Return the [x, y] coordinate for the center point of the cell that contains the specified text.  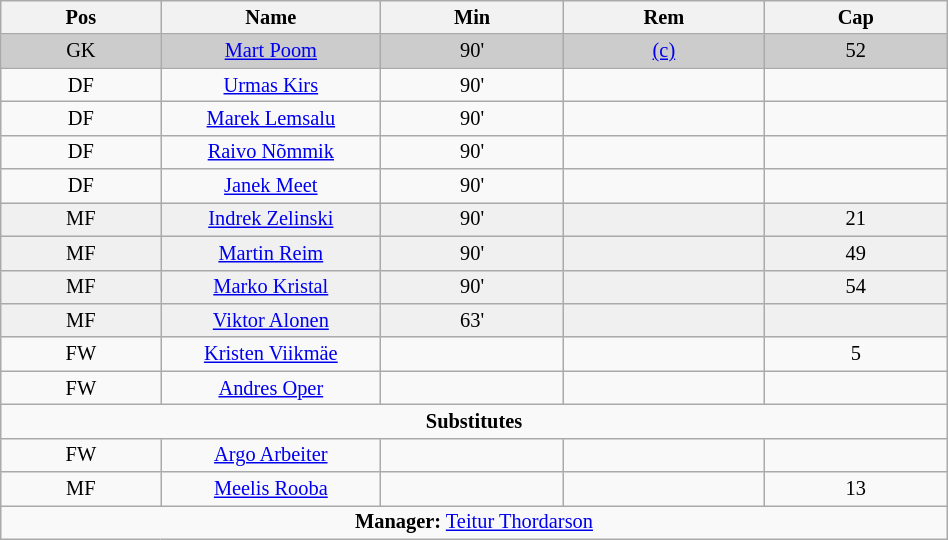
Substitutes [474, 421]
Raivo Nõmmik [271, 152]
63' [472, 320]
(c) [664, 51]
Marko Kristal [271, 287]
Min [472, 17]
54 [856, 287]
Marek Lemsalu [271, 118]
Argo Arbeiter [271, 455]
Manager: Teitur Thordarson [474, 522]
Name [271, 17]
21 [856, 219]
49 [856, 253]
Indrek Zelinski [271, 219]
5 [856, 354]
Mart Poom [271, 51]
Urmas Kirs [271, 85]
13 [856, 489]
Andres Oper [271, 388]
Meelis Rooba [271, 489]
52 [856, 51]
Rem [664, 17]
Pos [81, 17]
Martin Reim [271, 253]
GK [81, 51]
Kristen Viikmäe [271, 354]
Janek Meet [271, 186]
Cap [856, 17]
Viktor Alonen [271, 320]
